Detect which cell encompasses the target text, then output its (x, y) center coordinate. 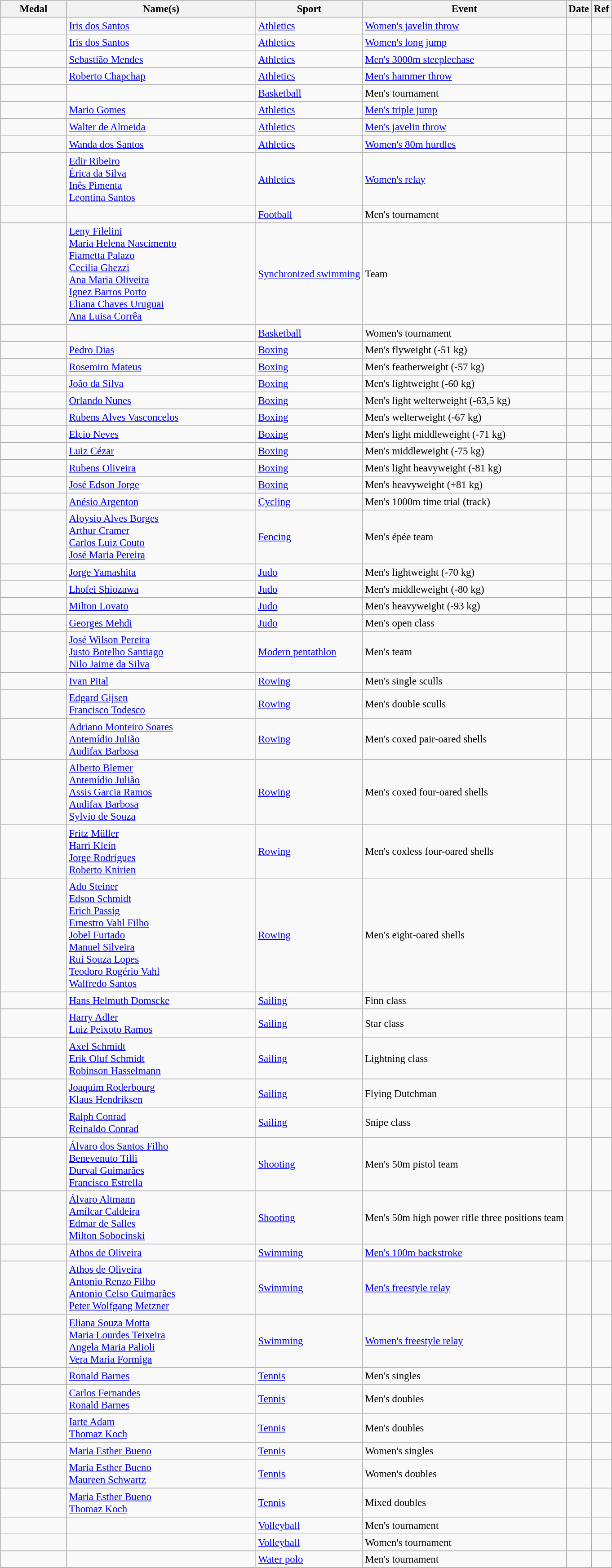
Mario Gomes (161, 110)
Men's coxed four-oared shells (465, 792)
Star class (465, 1024)
Men's heavyweight (+81 kg) (465, 485)
Medal (33, 9)
Maria Esther Bueno (161, 1451)
Men's flyweight (-51 kg) (465, 350)
Men's coxless four-oared shells (465, 852)
Synchronized swimming (309, 273)
Men's heavyweight (-93 kg) (465, 606)
Men's singles (465, 1376)
Elcio Neves (161, 435)
Snipe class (465, 1123)
Men's javelin throw (465, 127)
Finn class (465, 1001)
Hans Helmuth Domscke (161, 1001)
Women's relay (465, 179)
Carlos Fernandes Ronald Barnes (161, 1399)
Rubens Alves Vasconcelos (161, 418)
Ralph Conrad Reinaldo Conrad (161, 1123)
Harry Adler Luiz Peixoto Ramos (161, 1024)
Men's lightweight (-60 kg) (465, 384)
Sebastião Mendes (161, 60)
Axel Schmidt Erik Oluf Schmidt Robinson Hasselmann (161, 1059)
Men's featherweight (-57 kg) (465, 367)
Men's 3000m steeplechase (465, 60)
Football (309, 214)
Men's single sculls (465, 681)
Men's team (465, 652)
Men's 1000m time trial (track) (465, 502)
Fritz Müller Harri Klein Jorge Rodrigues Roberto Knirien (161, 852)
Women's long jump (465, 43)
Women's freestyle relay (465, 1341)
Team (465, 273)
Wanda dos Santos (161, 144)
Men's open class (465, 623)
Men's coxed pair-oared shells (465, 739)
José Edson Jorge (161, 485)
Ado Steiner Edson Schmidt Erich Passig Ernestro Vahl Filho Jobel Furtado Manuel Silveira Rui Souza Lopes Teodoro Rogério Vahl Walfredo Santos (161, 935)
Name(s) (161, 9)
Aloysio Alves BorgesArthur CramerCarlos Luiz CoutoJosé Maria Pereira (161, 537)
Men's light heavyweight (-81 kg) (465, 468)
Women's 80m hurdles (465, 144)
Anésio Argenton (161, 502)
Date (579, 9)
Jorge Yamashita (161, 572)
Alberto Blemer Antemídio Julião Assis Garcia Ramos Audifax Barbosa Sylvio de Souza (161, 792)
Athos de Oliveira (161, 1253)
Ivan Pital (161, 681)
Mixed doubles (465, 1503)
Men's middleweight (-75 kg) (465, 451)
Ref (601, 9)
Roberto Chapchap (161, 76)
João da Silva (161, 384)
Edir Ribeiro Érica da Silva Inês Pimenta Leontina Santos (161, 179)
Men's hammer throw (465, 76)
Georges Mehdi (161, 623)
Fencing (309, 537)
Men's triple jump (465, 110)
Men's épée team (465, 537)
Women's singles (465, 1451)
Athos de Oliveira Antonio Renzo Filho Antonio Celso Guimarães Peter Wolfgang Metzner (161, 1287)
Sport (309, 9)
Orlando Nunes (161, 400)
Leny Filelini Maria Helena Nascimento Fiametta Palazo Cecilia Ghezzi Ana Maria Oliveira Ignez Barros Porto Eliana Chaves Uruguai Ana Luisa Corrêa (161, 273)
Men's lightweight (-70 kg) (465, 572)
Álvaro dos Santos Filho Benevenuto Tilli Durval Guimarães Francisco Estrella (161, 1164)
Luiz Cézar (161, 451)
Water polo (309, 1559)
Álvaro Altmann Amílcar Caldeira Edmar de Salles Milton Sobocinski (161, 1217)
Women's javelin throw (465, 26)
Men's double sculls (465, 704)
Adriano Monteiro Soares Antemídio Julião Audifax Barbosa (161, 739)
Lightning class (465, 1059)
Flying Dutchman (465, 1094)
Event (465, 9)
Men's eight-oared shells (465, 935)
Walter de Almeida (161, 127)
Men's light middleweight (-71 kg) (465, 435)
Lhofei Shiozawa (161, 589)
Rosemiro Mateus (161, 367)
José Wilson Pereira Justo Botelho Santiago Nilo Jaime da Silva (161, 652)
Women's doubles (465, 1474)
Joaquim Roderbourg Klaus Hendriksen (161, 1094)
Cycling (309, 502)
Men's welterweight (-67 kg) (465, 418)
Maria Esther Bueno Thomaz Koch (161, 1503)
Men's 50m pistol team (465, 1164)
Men's middleweight (-80 kg) (465, 589)
Maria Esther Bueno Maureen Schwartz (161, 1474)
Men's 50m high power rifle three positions team (465, 1217)
Men's light welterweight (-63,5 kg) (465, 400)
Men's freestyle relay (465, 1287)
Rubens Oliveira (161, 468)
Iarte Adam Thomaz Koch (161, 1428)
Ronald Barnes (161, 1376)
Men's 100m backstroke (465, 1253)
Milton Lovato (161, 606)
Pedro Dias (161, 350)
Eliana Souza Motta Maria Lourdes Teixeira Angela Maria Palioli Vera Maria Formiga (161, 1341)
Modern pentathlon (309, 652)
Edgard Gijsen Francisco Todesco (161, 704)
